Capture the cell that displays the provided text and extract its (x, y) central coordinate. 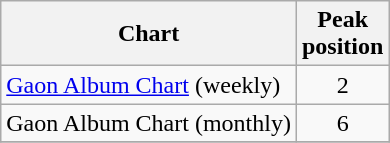
Chart (149, 34)
Gaon Album Chart (weekly) (149, 85)
2 (342, 85)
6 (342, 123)
Gaon Album Chart (monthly) (149, 123)
Peakposition (342, 34)
